Find where the given text appears and provide that cell's center as [x, y] coordinate. 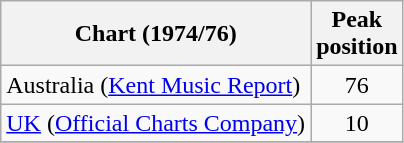
10 [357, 123]
UK (Official Charts Company) [156, 123]
76 [357, 85]
Peakposition [357, 34]
Chart (1974/76) [156, 34]
Australia (Kent Music Report) [156, 85]
